Identify which cell holds the provided text, then report its (X, Y) central coordinate. 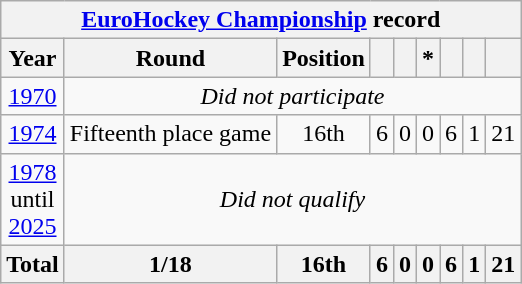
Year (33, 58)
1970 (33, 96)
Total (33, 264)
Round (170, 58)
Fifteenth place game (170, 134)
1978until 2025 (33, 199)
Did not participate (292, 96)
EuroHockey Championship record (261, 20)
Did not qualify (292, 199)
1/18 (170, 264)
Position (324, 58)
1974 (33, 134)
* (428, 58)
